Find where the given text appears and provide that cell's center as [x, y] coordinate. 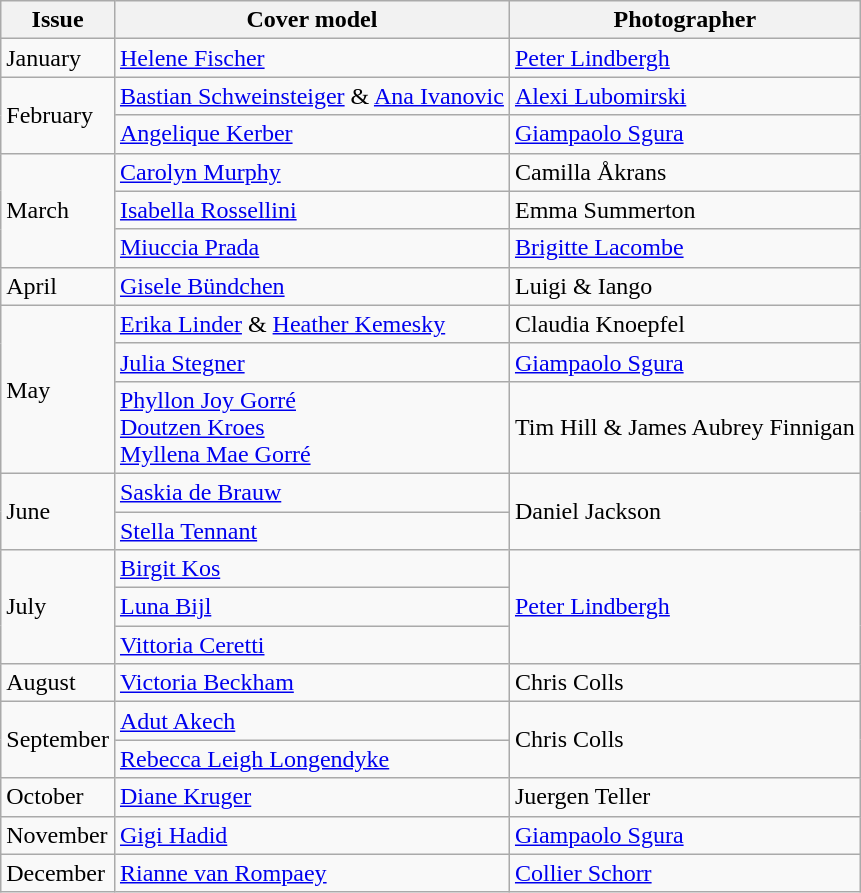
August [58, 683]
Erika Linder & Heather Kemesky [312, 324]
Juergen Teller [684, 797]
Daniel Jackson [684, 511]
Adut Akech [312, 721]
July [58, 607]
Claudia Knoepfel [684, 324]
Diane Kruger [312, 797]
Alexi Lubomirski [684, 96]
January [58, 58]
Carolyn Murphy [312, 172]
Camilla Åkrans [684, 172]
Tim Hill & James Aubrey Finnigan [684, 427]
Rebecca Leigh Longendyke [312, 759]
Angelique Kerber [312, 134]
Cover model [312, 20]
February [58, 115]
Rianne van Rompaey [312, 873]
March [58, 210]
Saskia de Brauw [312, 492]
May [58, 389]
December [58, 873]
Gigi Hadid [312, 835]
Julia Stegner [312, 362]
Vittoria Ceretti [312, 645]
Miuccia Prada [312, 248]
Luigi & Iango [684, 286]
Emma Summerton [684, 210]
Luna Bijl [312, 607]
Isabella Rossellini [312, 210]
November [58, 835]
April [58, 286]
Victoria Beckham [312, 683]
Phyllon Joy GorréDoutzen KroesMyllena Mae Gorré [312, 427]
Birgit Kos [312, 569]
Helene Fischer [312, 58]
June [58, 511]
Collier Schorr [684, 873]
September [58, 740]
Bastian Schweinsteiger & Ana Ivanovic [312, 96]
Stella Tennant [312, 531]
Brigitte Lacombe [684, 248]
Photographer [684, 20]
October [58, 797]
Issue [58, 20]
Gisele Bündchen [312, 286]
